From the cell containing the given text, extract its center point as [x, y] coordinate. 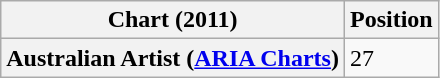
Australian Artist (ARIA Charts) [173, 58]
Chart (2011) [173, 20]
Position [391, 20]
27 [391, 58]
